Extract the (x, y) coordinate from the center of the cell holding the provided text.  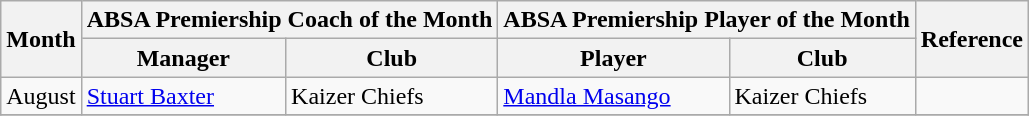
Month (41, 39)
Manager (183, 58)
ABSA Premiership Coach of the Month (290, 20)
August (41, 96)
Reference (972, 39)
ABSA Premiership Player of the Month (706, 20)
Stuart Baxter (183, 96)
Mandla Masango (614, 96)
Player (614, 58)
